Pinpoint the cell where the given text exists, returning its [X, Y] midpoint coordinate. 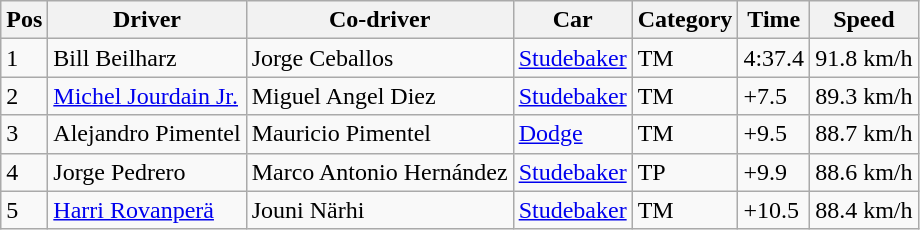
+9.5 [774, 134]
Car [572, 20]
Alejandro Pimentel [147, 134]
Pos [24, 20]
Dodge [572, 134]
2 [24, 96]
Bill Beilharz [147, 58]
4 [24, 172]
5 [24, 210]
+9.9 [774, 172]
Jorge Pedrero [147, 172]
Co-driver [380, 20]
4:37.4 [774, 58]
89.3 km/h [864, 96]
Jouni Närhi [380, 210]
Time [774, 20]
Michel Jourdain Jr. [147, 96]
Jorge Ceballos [380, 58]
88.7 km/h [864, 134]
TP [685, 172]
Miguel Angel Diez [380, 96]
88.4 km/h [864, 210]
88.6 km/h [864, 172]
+10.5 [774, 210]
Category [685, 20]
1 [24, 58]
Harri Rovanperä [147, 210]
Speed [864, 20]
3 [24, 134]
Marco Antonio Hernández [380, 172]
Mauricio Pimentel [380, 134]
+7.5 [774, 96]
91.8 km/h [864, 58]
Driver [147, 20]
